Scan for the cell matching the given text and deliver its [X, Y] coordinate at center. 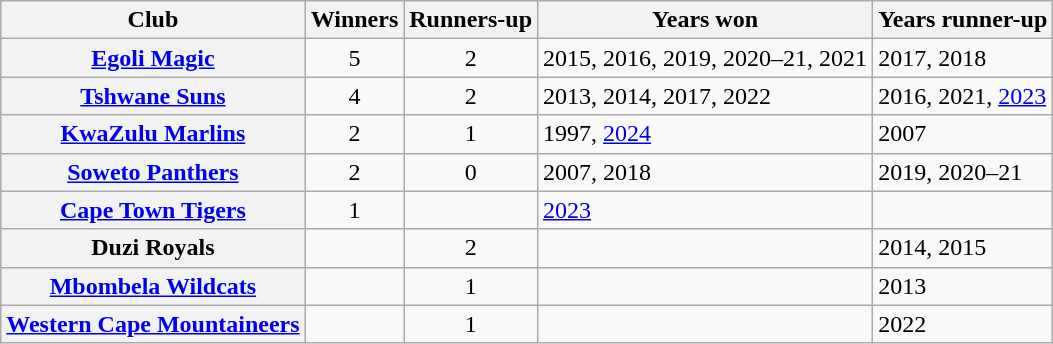
Years won [706, 20]
2023 [706, 210]
KwaZulu Marlins [153, 134]
2007 [963, 134]
1997, 2024 [706, 134]
2007, 2018 [706, 172]
Western Cape Mountaineers [153, 324]
Soweto Panthers [153, 172]
2015, 2016, 2019, 2020–21, 2021 [706, 58]
0 [471, 172]
Cape Town Tigers [153, 210]
5 [354, 58]
2013, 2014, 2017, 2022 [706, 96]
2016, 2021, 2023 [963, 96]
Years runner-up [963, 20]
Duzi Royals [153, 248]
Winners [354, 20]
2013 [963, 286]
4 [354, 96]
2022 [963, 324]
Egoli Magic [153, 58]
2014, 2015 [963, 248]
2019, 2020–21 [963, 172]
Runners-up [471, 20]
Club [153, 20]
2017, 2018 [963, 58]
Mbombela Wildcats [153, 286]
Tshwane Suns [153, 96]
